For the text-containing cell, return its midpoint in [X, Y] coordinate format. 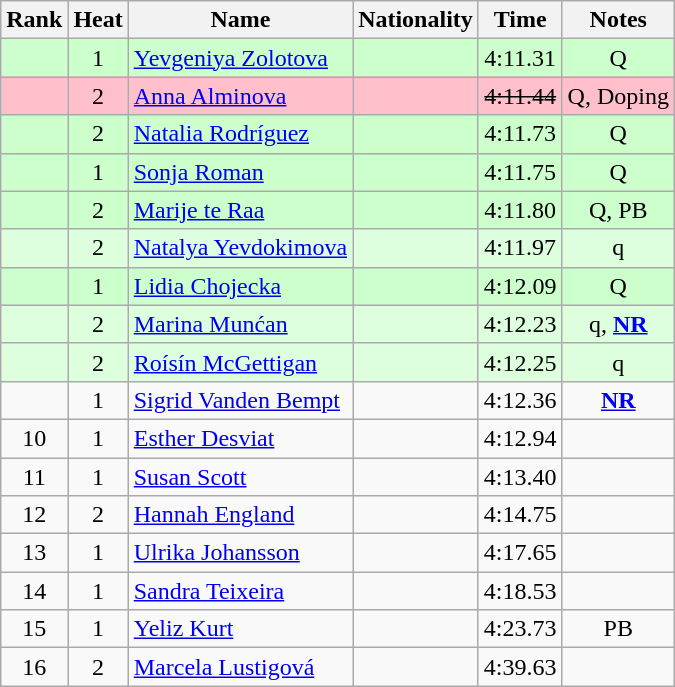
Q, Doping [618, 96]
13 [34, 553]
NR [618, 400]
Sandra Teixeira [240, 591]
4:12.36 [520, 400]
4:18.53 [520, 591]
Q, PB [618, 210]
Notes [618, 20]
4:23.73 [520, 629]
4:39.63 [520, 667]
15 [34, 629]
4:14.75 [520, 515]
Esther Desviat [240, 438]
Natalya Yevdokimova [240, 248]
4:12.94 [520, 438]
Roísín McGettigan [240, 362]
16 [34, 667]
Anna Alminova [240, 96]
Susan Scott [240, 477]
4:11.31 [520, 58]
4:11.73 [520, 134]
Yevgeniya Zolotova [240, 58]
14 [34, 591]
4:12.09 [520, 286]
11 [34, 477]
Sigrid Vanden Bempt [240, 400]
4:11.44 [520, 96]
Marije te Raa [240, 210]
Nationality [416, 20]
q, NR [618, 324]
Marcela Lustigová [240, 667]
Hannah England [240, 515]
Heat [98, 20]
4:11.75 [520, 172]
4:11.80 [520, 210]
Marina Munćan [240, 324]
Name [240, 20]
PB [618, 629]
4:11.97 [520, 248]
4:12.23 [520, 324]
12 [34, 515]
4:17.65 [520, 553]
4:12.25 [520, 362]
Ulrika Johansson [240, 553]
4:13.40 [520, 477]
10 [34, 438]
Yeliz Kurt [240, 629]
Rank [34, 20]
Sonja Roman [240, 172]
Lidia Chojecka [240, 286]
Time [520, 20]
Natalia Rodríguez [240, 134]
